Determine the [X, Y] coordinate at the center of the cell enclosing the given text.  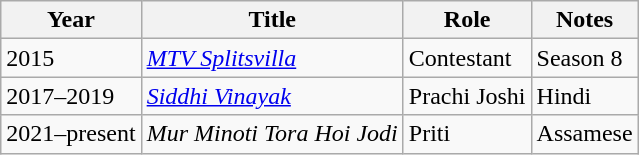
Year [71, 20]
2015 [71, 58]
2021–present [71, 134]
Siddhi Vinayak [272, 96]
Contestant [467, 58]
Season 8 [584, 58]
Hindi [584, 96]
Prachi Joshi [467, 96]
Notes [584, 20]
Title [272, 20]
Mur Minoti Tora Hoi Jodi [272, 134]
Priti [467, 134]
Assamese [584, 134]
2017–2019 [71, 96]
Role [467, 20]
MTV Splitsvilla [272, 58]
